Output the [x, y] coordinate of the center of the cell containing the given text.  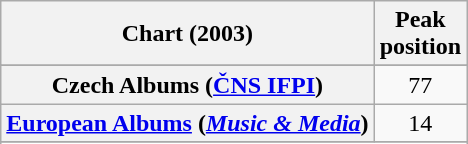
Peakposition [420, 34]
European Albums (Music & Media) [188, 123]
77 [420, 85]
Chart (2003) [188, 34]
Czech Albums (ČNS IFPI) [188, 85]
14 [420, 123]
